Determine the (x, y) coordinate at the center of the cell enclosing the given text.  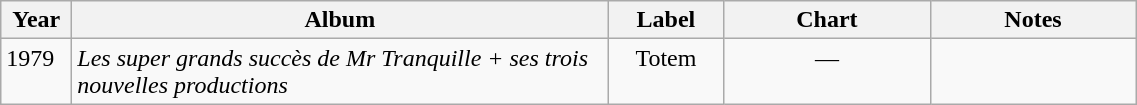
Year (36, 20)
Label (666, 20)
Chart (827, 20)
Album (340, 20)
Totem (666, 72)
Notes (1033, 20)
1979 (36, 72)
Les super grands succès de Mr Tranquille + ses trois nouvelles productions (340, 72)
— (827, 72)
